Return the [x, y] coordinate for the center point of the cell that contains the specified text.  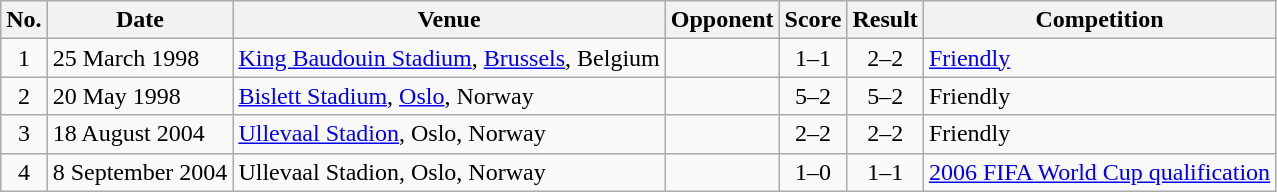
25 March 1998 [140, 58]
Result [885, 20]
18 August 2004 [140, 134]
3 [24, 134]
Opponent [722, 20]
Competition [1099, 20]
2 [24, 96]
1 [24, 58]
Score [813, 20]
Venue [449, 20]
Bislett Stadium, Oslo, Norway [449, 96]
Date [140, 20]
2006 FIFA World Cup qualification [1099, 172]
No. [24, 20]
1–0 [813, 172]
King Baudouin Stadium, Brussels, Belgium [449, 58]
4 [24, 172]
8 September 2004 [140, 172]
20 May 1998 [140, 96]
